Locate the cell with the specified text and output its (x, y) center coordinate. 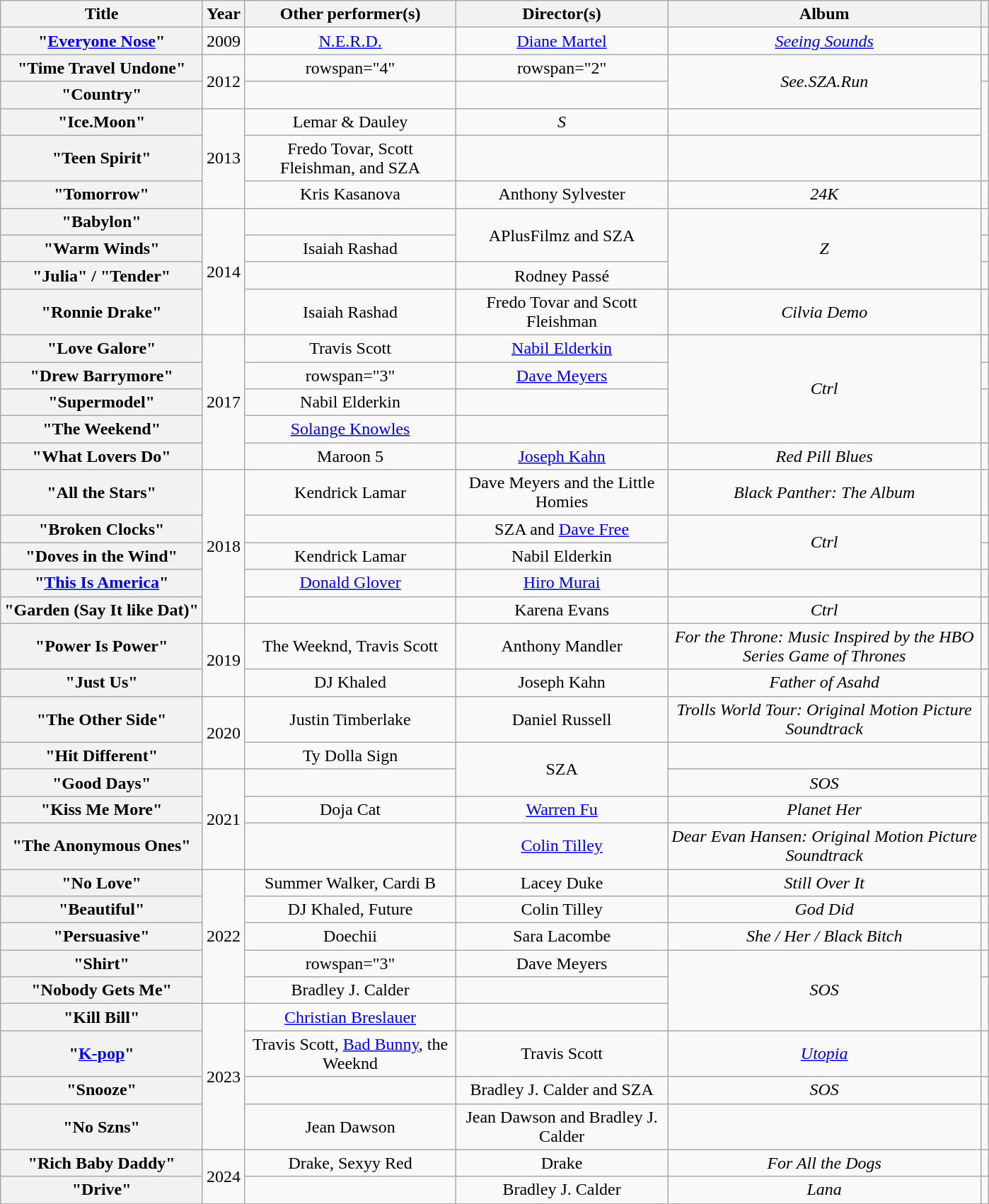
Red Pill Blues (825, 456)
Summer Walker, Cardi B (351, 882)
Year (224, 14)
"All the Stars" (102, 492)
Fredo Tovar and Scott Fleishman (562, 311)
Doechii (351, 937)
2013 (224, 158)
Director(s) (562, 14)
"Warm Winds" (102, 248)
Father of Asahd (825, 683)
"Garden (Say It like Dat)" (102, 610)
2012 (224, 81)
Jean Dawson and Bradley J. Calder (562, 1126)
Lana (825, 1190)
2009 (224, 41)
The Weeknd, Travis Scott (351, 647)
"Julia" / "Tender" (102, 275)
"The Weekend" (102, 429)
See.SZA.Run (825, 81)
Jean Dawson (351, 1126)
2019 (224, 659)
Fredo Tovar, Scott Fleishman, and SZA (351, 158)
"Nobody Gets Me" (102, 990)
Donald Glover (351, 583)
Dave Meyers and the Little Homies (562, 492)
"Babylon" (102, 221)
"The Anonymous Ones" (102, 846)
2020 (224, 733)
Drake (562, 1163)
Lacey Duke (562, 882)
"Ronnie Drake" (102, 311)
Kris Kasanova (351, 195)
"Snooze" (102, 1090)
Planet Her (825, 809)
Trolls World Tour: Original Motion Picture Soundtrack (825, 719)
DJ Khaled, Future (351, 910)
"Time Travel Undone" (102, 68)
DJ Khaled (351, 683)
Anthony Sylvester (562, 195)
"Tomorrow" (102, 195)
She / Her / Black Bitch (825, 937)
2017 (224, 402)
Cilvia Demo (825, 311)
Rodney Passé (562, 275)
"Beautiful" (102, 910)
Lemar & Dauley (351, 122)
"Good Days" (102, 782)
"Kiss Me More" (102, 809)
Ty Dolla Sign (351, 756)
2022 (224, 936)
"Drive" (102, 1190)
Dear Evan Hansen: Original Motion Picture Soundtrack (825, 846)
"Hit Different" (102, 756)
Karena Evans (562, 610)
Travis Scott, Bad Bunny, the Weeknd (351, 1054)
SZA (562, 769)
"Rich Baby Daddy" (102, 1163)
"What Lovers Do" (102, 456)
Doja Cat (351, 809)
2014 (224, 272)
"Broken Clocks" (102, 529)
"Everyone Nose" (102, 41)
"Teen Spirit" (102, 158)
"Doves in the Wind" (102, 556)
2018 (224, 546)
Solange Knowles (351, 429)
"Supermodel" (102, 403)
Still Over It (825, 882)
"Persuasive" (102, 937)
Diane Martel (562, 41)
S (562, 122)
"Power Is Power" (102, 647)
2021 (224, 819)
Justin Timberlake (351, 719)
"K-pop" (102, 1054)
"Ice.Moon" (102, 122)
Drake, Sexyy Red (351, 1163)
"Drew Barrymore" (102, 376)
APlusFilmz and SZA (562, 235)
Seeing Sounds (825, 41)
Album (825, 14)
"Love Galore" (102, 348)
"Shirt" (102, 963)
N.E.R.D. (351, 41)
rowspan="4" (351, 68)
Black Panther: The Album (825, 492)
Bradley J. Calder and SZA (562, 1090)
Sara Lacombe (562, 937)
"Just Us" (102, 683)
"No Love" (102, 882)
"This Is America" (102, 583)
2024 (224, 1176)
2023 (224, 1077)
For the Throne: Music Inspired by the HBO Series Game of Thrones (825, 647)
Utopia (825, 1054)
SZA and Dave Free (562, 529)
Daniel Russell (562, 719)
"Country" (102, 95)
rowspan="2" (562, 68)
24K (825, 195)
Warren Fu (562, 809)
"The Other Side" (102, 719)
Hiro Murai (562, 583)
For All the Dogs (825, 1163)
Maroon 5 (351, 456)
God Did (825, 910)
Other performer(s) (351, 14)
Anthony Mandler (562, 647)
Title (102, 14)
"No Szns" (102, 1126)
Z (825, 248)
Christian Breslauer (351, 1017)
"Kill Bill" (102, 1017)
